Return the [X, Y] coordinate for the center point of the cell that contains the specified text.  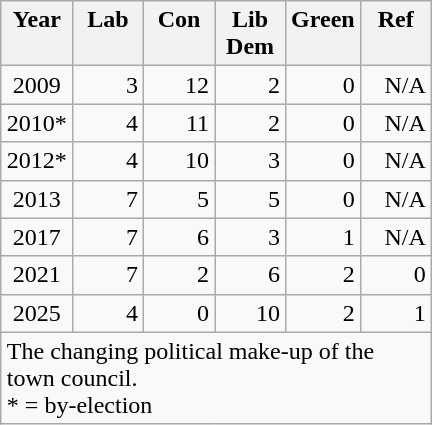
2025 [36, 313]
11 [178, 123]
2013 [36, 199]
Ref [396, 34]
2021 [36, 275]
Lab [108, 34]
2017 [36, 237]
The changing political make-up of the town council. * = by-election [216, 378]
Lib Dem [250, 34]
2012* [36, 161]
2010* [36, 123]
12 [178, 85]
Green [324, 34]
Year [36, 34]
2009 [36, 85]
Con [178, 34]
